Return the (X, Y) coordinate for the center point of the cell that contains the specified text.  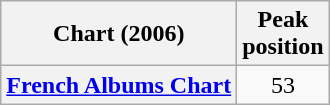
Peakposition (283, 34)
Chart (2006) (119, 34)
53 (283, 85)
French Albums Chart (119, 85)
